Capture the cell that displays the provided text and extract its [x, y] central coordinate. 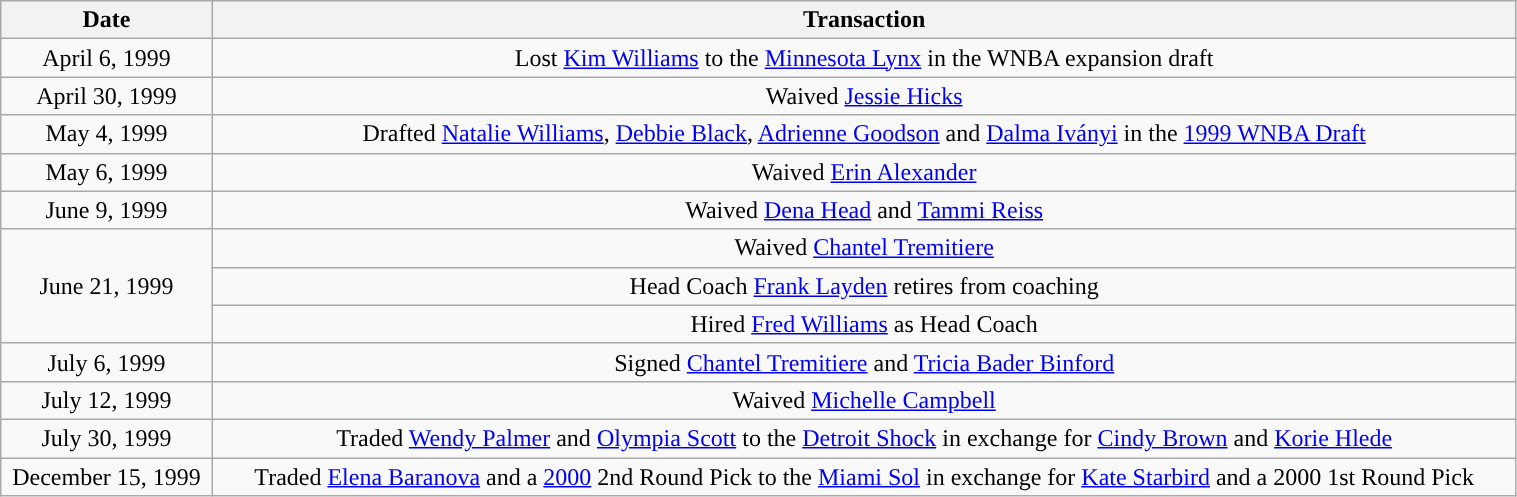
April 6, 1999 [107, 58]
December 15, 1999 [107, 477]
Traded Wendy Palmer and Olympia Scott to the Detroit Shock in exchange for Cindy Brown and Korie Hlede [864, 438]
June 21, 1999 [107, 286]
Signed Chantel Tremitiere and Tricia Bader Binford [864, 362]
May 4, 1999 [107, 134]
May 6, 1999 [107, 172]
July 6, 1999 [107, 362]
June 9, 1999 [107, 210]
July 30, 1999 [107, 438]
Date [107, 20]
Waived Dena Head and Tammi Reiss [864, 210]
July 12, 1999 [107, 400]
Lost Kim Williams to the Minnesota Lynx in the WNBA expansion draft [864, 58]
Traded Elena Baranova and a 2000 2nd Round Pick to the Miami Sol in exchange for Kate Starbird and a 2000 1st Round Pick [864, 477]
Drafted Natalie Williams, Debbie Black, Adrienne Goodson and Dalma Iványi in the 1999 WNBA Draft [864, 134]
Transaction [864, 20]
Head Coach Frank Layden retires from coaching [864, 286]
Waived Jessie Hicks [864, 96]
April 30, 1999 [107, 96]
Waived Chantel Tremitiere [864, 248]
Waived Erin Alexander [864, 172]
Hired Fred Williams as Head Coach [864, 324]
Waived Michelle Campbell [864, 400]
